Pinpoint the cell where the given text exists, returning its (X, Y) midpoint coordinate. 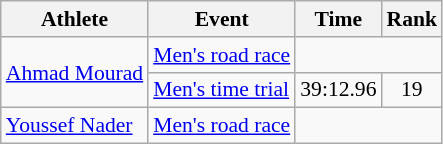
Time (338, 19)
Rank (412, 19)
Men's time trial (222, 90)
Event (222, 19)
39:12.96 (338, 90)
19 (412, 90)
Athlete (74, 19)
Youssef Nader (74, 126)
Ahmad Mourad (74, 72)
